Extract the [X, Y] coordinate from the center of the cell holding the provided text.  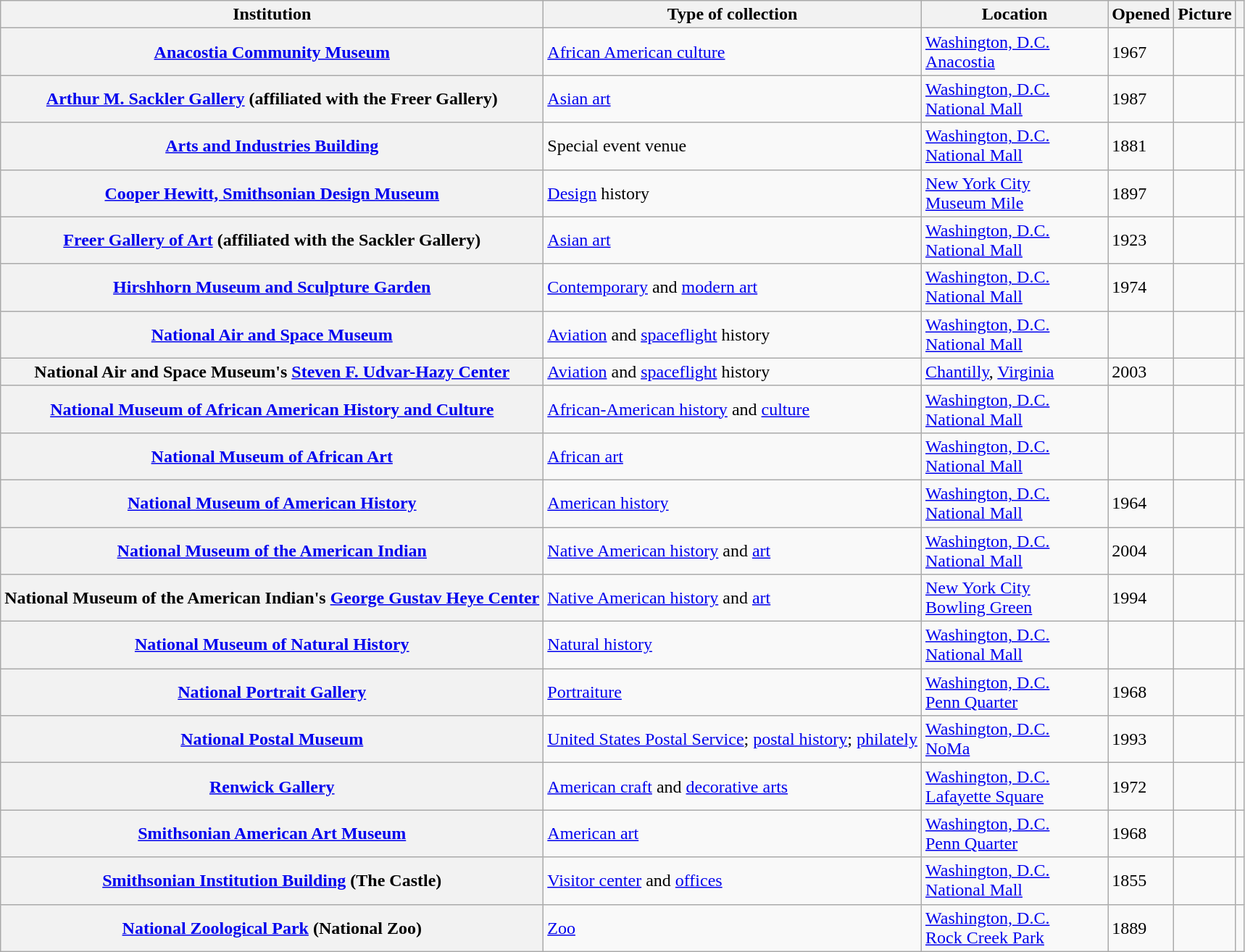
National Postal Museum [272, 739]
American history [733, 503]
Contemporary and modern art [733, 287]
1923 [1141, 241]
United States Postal Service; postal history; philately [733, 739]
1974 [1141, 287]
Arts and Industries Building [272, 146]
National Museum of the American Indian's George Gustav Heye Center [272, 598]
Washington, D.C. Lafayette Square [1015, 787]
2004 [1141, 551]
1994 [1141, 598]
African American culture [733, 52]
1967 [1141, 52]
1881 [1141, 146]
2003 [1141, 372]
Washington, D.C. Anacostia [1015, 52]
Smithsonian American Art Museum [272, 833]
1897 [1141, 193]
American craft and decorative arts [733, 787]
1964 [1141, 503]
National Museum of the American Indian [272, 551]
Visitor center and offices [733, 881]
Freer Gallery of Art (affiliated with the Sackler Gallery) [272, 241]
Zoo [733, 927]
Chantilly, Virginia [1015, 372]
Special event venue [733, 146]
1855 [1141, 881]
Arthur M. Sackler Gallery (affiliated with the Freer Gallery) [272, 99]
Natural history [733, 645]
Portraiture [733, 693]
National Portrait Gallery [272, 693]
New York City Bowling Green [1015, 598]
Picture [1204, 14]
New York City Museum Mile [1015, 193]
National Museum of American History [272, 503]
Institution [272, 14]
Type of collection [733, 14]
Hirshhorn Museum and Sculpture Garden [272, 287]
African art [733, 456]
Smithsonian Institution Building (The Castle) [272, 881]
Cooper Hewitt, Smithsonian Design Museum [272, 193]
American art [733, 833]
African-American history and culture [733, 409]
National Air and Space Museum's Steven F. Udvar-Hazy Center [272, 372]
Renwick Gallery [272, 787]
National Museum of Natural History [272, 645]
1993 [1141, 739]
1972 [1141, 787]
Design history [733, 193]
Location [1015, 14]
Washington, D.C. NoMa [1015, 739]
National Museum of African Art [272, 456]
National Air and Space Museum [272, 335]
National Museum of African American History and Culture [272, 409]
Washington, D.C. Rock Creek Park [1015, 927]
Anacostia Community Museum [272, 52]
Opened [1141, 14]
National Zoological Park (National Zoo) [272, 927]
1987 [1141, 99]
1889 [1141, 927]
